Output the (X, Y) coordinate of the center of the cell containing the given text.  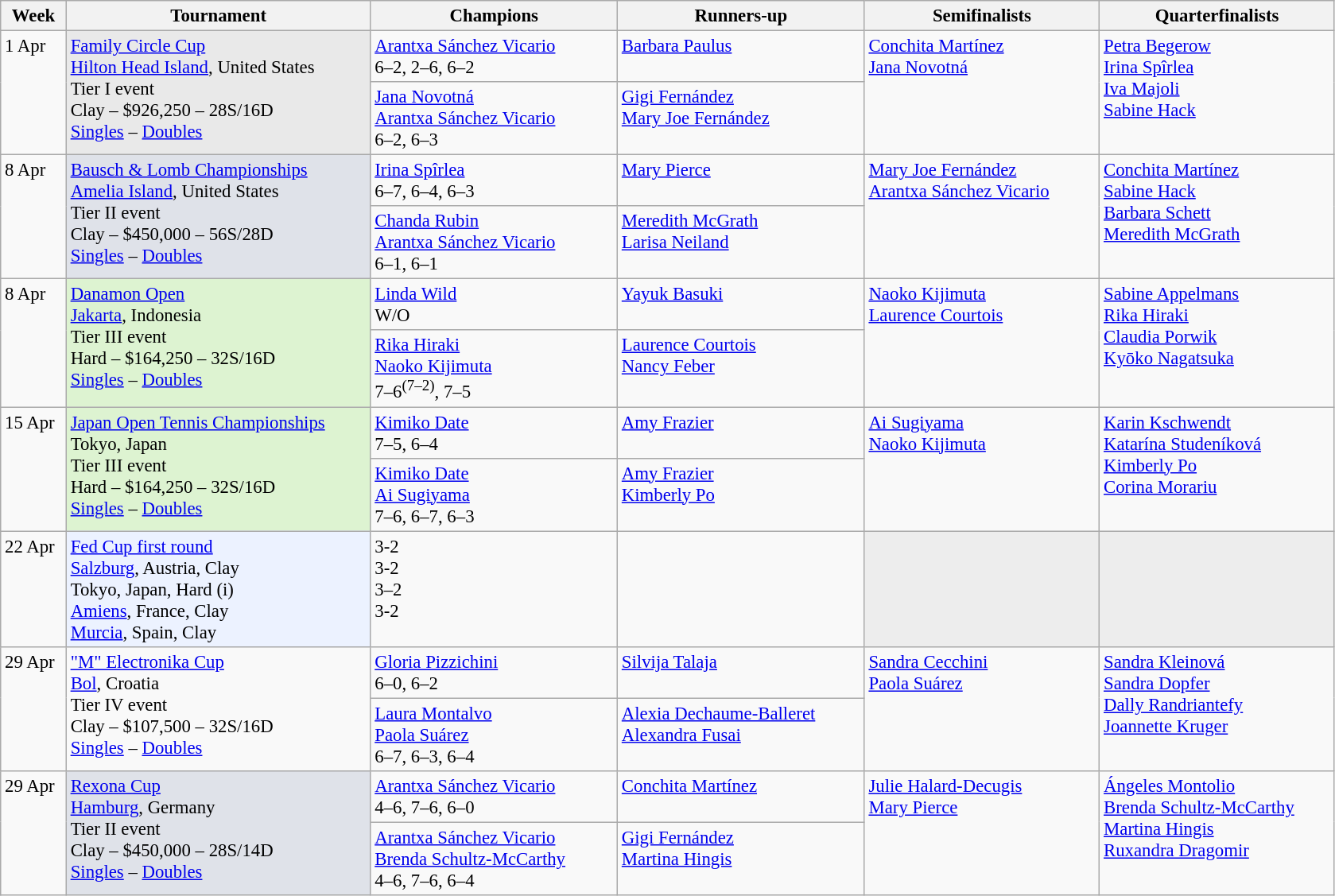
Tournament (218, 16)
Family Circle Cup Hilton Head Island, United StatesTier I eventClay – $926,250 – 28S/16DSingles – Doubles (218, 93)
Petra Begerow Irina Spîrlea Iva Majoli Sabine Hack (1217, 93)
Amy Frazier Kimberly Po (741, 495)
15 Apr (33, 469)
Gloria Pizzichini6–0, 6–2 (495, 673)
Mary Pierce (741, 181)
Fed Cup first round Salzburg, Austria, Clay Tokyo, Japan, Hard (i) Amiens, France, Clay Murcia, Spain, Clay (218, 589)
Rika Hiraki Naoko Kijimuta 7–6(7–2), 7–5 (495, 369)
Week (33, 16)
Bausch & Lomb Championships Amelia Island, United StatesTier II eventClay – $450,000 – 56S/28DSingles – Doubles (218, 217)
Quarterfinalists (1217, 16)
Ai Sugiyama Naoko Kijimuta (982, 469)
Naoko Kijimuta Laurence Courtois (982, 343)
Julie Halard-Decugis Mary Pierce (982, 833)
1 Apr (33, 93)
Conchita Martínez Jana Novotná (982, 93)
Silvija Talaja (741, 673)
Gigi Fernández Mary Joe Fernández (741, 118)
"M" Electronika Cup Bol, CroatiaTier IV eventClay – $107,500 – 32S/16DSingles – Doubles (218, 708)
Conchita Martínez Sabine Hack Barbara Schett Meredith McGrath (1217, 217)
Gigi Fernández Martina Hingis (741, 859)
Japan Open Tennis Championships Tokyo, JapanTier III eventHard – $164,250 – 32S/16DSingles – Doubles (218, 469)
Sabine Appelmans Rika Hiraki Claudia Porwik Kyōko Nagatsuka (1217, 343)
Barbara Paulus (741, 57)
Sandra Cecchini Paola Suárez (982, 708)
Linda WildW/O (495, 305)
Jana Novotná Arantxa Sánchez Vicario 6–2, 6–3 (495, 118)
Champions (495, 16)
Irina Spîrlea6–7, 6–4, 6–3 (495, 181)
Chanda Rubin Arantxa Sánchez Vicario 6–1, 6–1 (495, 242)
Laurence Courtois Nancy Feber (741, 369)
22 Apr (33, 589)
Alexia Dechaume-Balleret Alexandra Fusai (741, 735)
Kimiko Date Ai Sugiyama 7–6, 6–7, 6–3 (495, 495)
Arantxa Sánchez Vicario4–6, 7–6, 6–0 (495, 797)
Arantxa Sánchez Vicario Brenda Schultz-McCarthy 4–6, 7–6, 6–4 (495, 859)
Runners-up (741, 16)
Kimiko Date7–5, 6–4 (495, 432)
Semifinalists (982, 16)
Amy Frazier (741, 432)
Conchita Martínez (741, 797)
Meredith McGrath Larisa Neiland (741, 242)
Karin Kschwendt Katarína Studeníková Kimberly Po Corina Morariu (1217, 469)
Rexona Cup Hamburg, GermanyTier II eventClay – $450,000 – 28S/14DSingles – Doubles (218, 833)
Yayuk Basuki (741, 305)
Laura Montalvo Paola Suárez 6–7, 6–3, 6–4 (495, 735)
Danamon Open Jakarta, IndonesiaTier III eventHard – $164,250 – 32S/16DSingles – Doubles (218, 343)
3-2 3-2 3–2 3-2 (495, 589)
Ángeles Montolio Brenda Schultz-McCarthy Martina Hingis Ruxandra Dragomir (1217, 833)
Arantxa Sánchez Vicario6–2, 2–6, 6–2 (495, 57)
Mary Joe Fernández Arantxa Sánchez Vicario (982, 217)
Sandra Kleinová Sandra Dopfer Dally Randriantefy Joannette Kruger (1217, 708)
